From the cell containing the given text, extract its center point as (X, Y) coordinate. 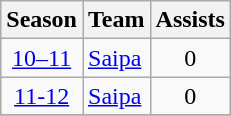
10–11 (42, 58)
11-12 (42, 96)
Season (42, 20)
Team (116, 20)
Assists (190, 20)
